Locate the cell with the specified text and output its (X, Y) center coordinate. 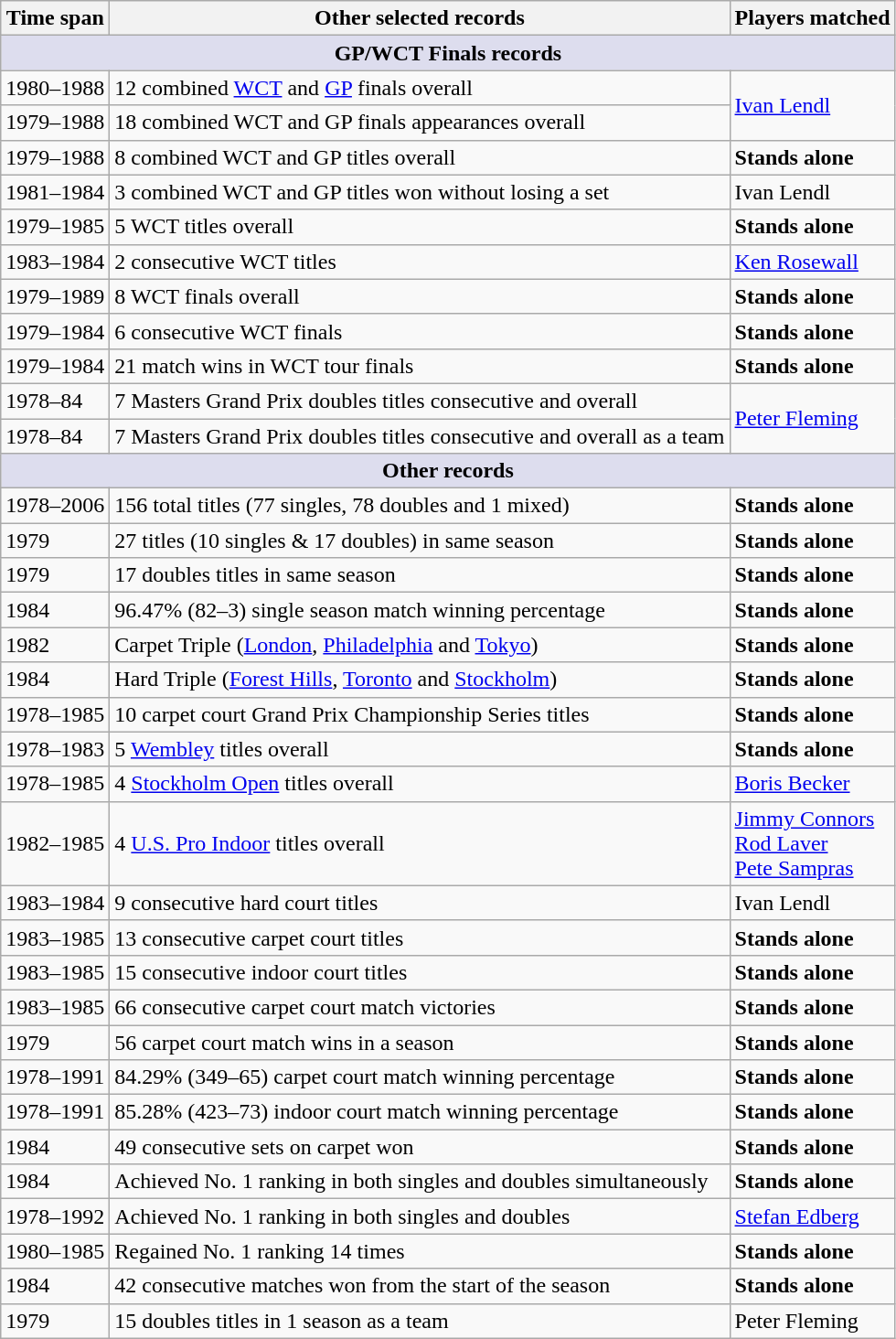
56 carpet court match wins in a season (420, 1042)
4 Stockholm Open titles overall (420, 784)
1978–2006 (55, 506)
Other selected records (420, 18)
1979–1989 (55, 296)
85.28% (423–73) indoor court match winning percentage (420, 1112)
Achieved No. 1 ranking in both singles and doubles (420, 1216)
1981–1984 (55, 192)
1979–1985 (55, 227)
1978–1992 (55, 1216)
42 consecutive matches won from the start of the season (420, 1286)
7 Masters Grand Prix doubles titles consecutive and overall as a team (420, 436)
84.29% (349–65) carpet court match winning percentage (420, 1077)
8 combined WCT and GP titles overall (420, 157)
6 consecutive WCT finals (420, 331)
Time span (55, 18)
49 consecutive sets on carpet won (420, 1147)
1982 (55, 645)
Achieved No. 1 ranking in both singles and doubles simultaneously (420, 1182)
Regained No. 1 ranking 14 times (420, 1251)
GP/WCT Finals records (448, 53)
1980–1985 (55, 1251)
17 doubles titles in same season (420, 575)
Other records (448, 471)
8 WCT finals overall (420, 296)
Players matched (812, 18)
15 doubles titles in 1 season as a team (420, 1321)
12 combined WCT and GP finals overall (420, 88)
7 Masters Grand Prix doubles titles consecutive and overall (420, 401)
66 consecutive carpet court match victories (420, 1007)
156 total titles (77 singles, 78 doubles and 1 mixed) (420, 506)
3 combined WCT and GP titles won without losing a set (420, 192)
Hard Triple (Forest Hills, Toronto and Stockholm) (420, 680)
18 combined WCT and GP finals appearances overall (420, 123)
96.47% (82–3) single season match winning percentage (420, 610)
27 titles (10 singles & 17 doubles) in same season (420, 541)
1980–1988 (55, 88)
4 U.S. Pro Indoor titles overall (420, 843)
1982–1985 (55, 843)
Ken Rosewall (812, 262)
5 Wembley titles overall (420, 749)
10 carpet court Grand Prix Championship Series titles (420, 714)
Stefan Edberg (812, 1216)
9 consecutive hard court titles (420, 903)
Carpet Triple (London, Philadelphia and Tokyo) (420, 645)
1978–1983 (55, 749)
Jimmy ConnorsRod LaverPete Sampras (812, 843)
5 WCT titles overall (420, 227)
15 consecutive indoor court titles (420, 972)
2 consecutive WCT titles (420, 262)
21 match wins in WCT tour finals (420, 366)
13 consecutive carpet court titles (420, 937)
Boris Becker (812, 784)
